Scan for the cell matching the given text and deliver its [x, y] coordinate at center. 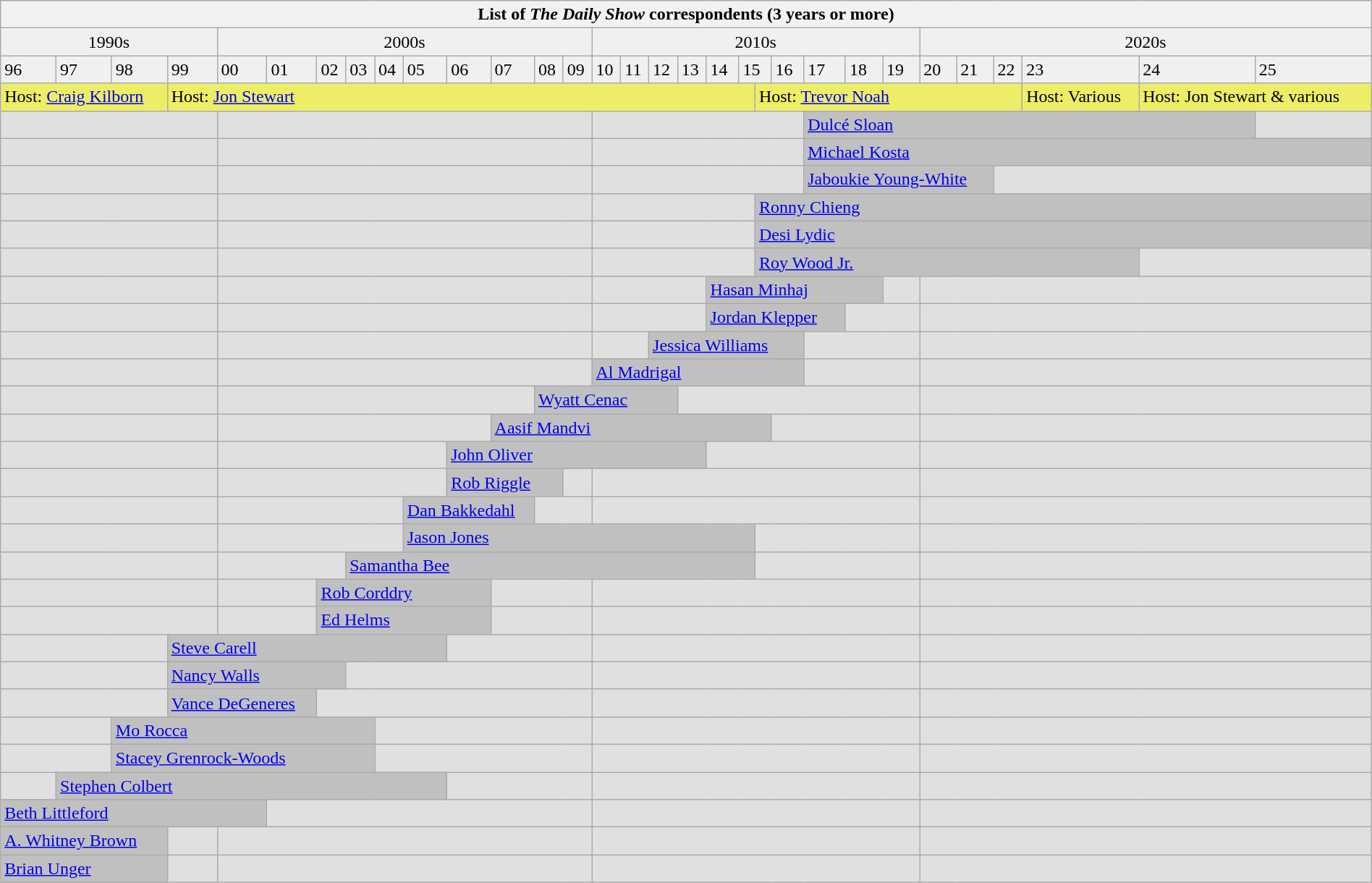
Ronny Chieng [1063, 207]
Ed Helms [404, 620]
Wyatt Cenac [606, 400]
Nancy Walls [256, 675]
Beth Littleford [134, 814]
25 [1313, 69]
Al Madrigal [698, 373]
Host: Trevor Noah [889, 97]
Jaboukie Young-White [899, 179]
Stacey Grenrock-Woods [243, 758]
Dan Bakkedahl [469, 510]
14 [722, 69]
Hasan Minhaj [795, 290]
Mo Rocca [243, 730]
11 [635, 69]
Stephen Colbert [252, 785]
Host: Craig Kilborn [84, 97]
09 [577, 69]
Host: Various [1081, 97]
02 [331, 69]
Rob Corddry [404, 593]
Jason Jones [579, 538]
12 [664, 69]
19 [902, 69]
06 [469, 69]
List of The Daily Show correspondents (3 years or more) [686, 14]
03 [360, 69]
00 [242, 69]
16 [787, 69]
Michael Kosta [1088, 152]
21 [975, 69]
Desi Lydic [1063, 235]
18 [864, 69]
23 [1081, 69]
1990s [109, 42]
24 [1197, 69]
07 [512, 69]
Steve Carell [307, 648]
Brian Unger [84, 869]
Samantha Bee [551, 565]
98 [139, 69]
A. Whitney Brown [84, 841]
20 [938, 69]
2000s [405, 42]
Vance DeGeneres [242, 703]
Host: Jon Stewart [461, 97]
17 [825, 69]
Rob Riggle [505, 483]
2020s [1146, 42]
08 [549, 69]
97 [84, 69]
Jessica Williams [727, 345]
Jordan Klepper [776, 317]
John Oliver [577, 455]
99 [192, 69]
Host: Jon Stewart & various [1255, 97]
04 [389, 69]
Aasif Mandvi [631, 428]
01 [292, 69]
13 [692, 69]
Roy Wood Jr. [947, 262]
96 [29, 69]
Dulcé Sloan [1030, 124]
15 [755, 69]
2010s [755, 42]
10 [606, 69]
05 [425, 69]
22 [1008, 69]
